Extract the (x, y) coordinate from the center of the cell holding the provided text.  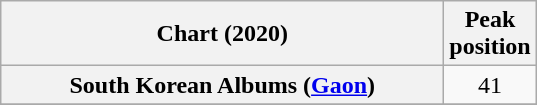
South Korean Albums (Gaon) (222, 85)
Chart (2020) (222, 34)
Peakposition (490, 34)
41 (490, 85)
